Locate the cell with the specified text and output its (x, y) center coordinate. 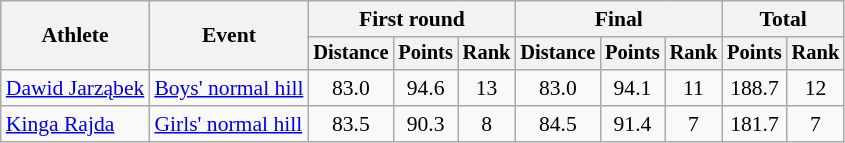
Boys' normal hill (228, 88)
90.3 (425, 124)
11 (694, 88)
Kinga Rajda (76, 124)
91.4 (632, 124)
Total (783, 19)
94.6 (425, 88)
94.1 (632, 88)
84.5 (558, 124)
Athlete (76, 36)
8 (487, 124)
188.7 (754, 88)
First round (412, 19)
Event (228, 36)
12 (816, 88)
83.5 (350, 124)
181.7 (754, 124)
Dawid Jarząbek (76, 88)
13 (487, 88)
Girls' normal hill (228, 124)
Final (618, 19)
